Capture the cell that displays the provided text and extract its [X, Y] central coordinate. 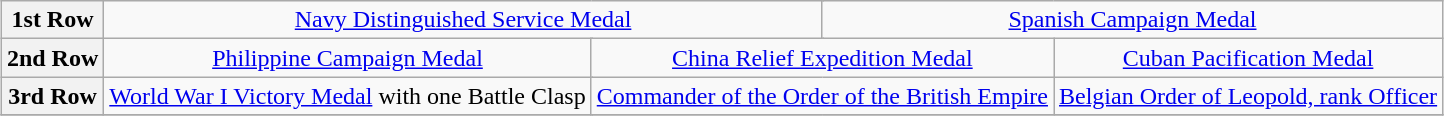
3rd Row [52, 96]
China Relief Expedition Medal [822, 58]
Navy Distinguished Service Medal [464, 20]
Commander of the Order of the British Empire [822, 96]
2nd Row [52, 58]
World War I Victory Medal with one Battle Clasp [348, 96]
Cuban Pacification Medal [1248, 58]
1st Row [52, 20]
Philippine Campaign Medal [348, 58]
Spanish Campaign Medal [1132, 20]
Belgian Order of Leopold, rank Officer [1248, 96]
